For the text-containing cell, return its midpoint in (x, y) coordinate format. 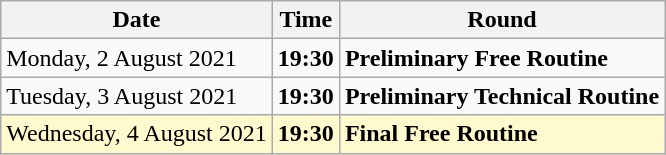
Preliminary Free Routine (502, 58)
Preliminary Technical Routine (502, 96)
Date (137, 20)
Wednesday, 4 August 2021 (137, 134)
Tuesday, 3 August 2021 (137, 96)
Time (306, 20)
Round (502, 20)
Final Free Routine (502, 134)
Monday, 2 August 2021 (137, 58)
